Extract the (X, Y) coordinate from the center of the cell holding the provided text.  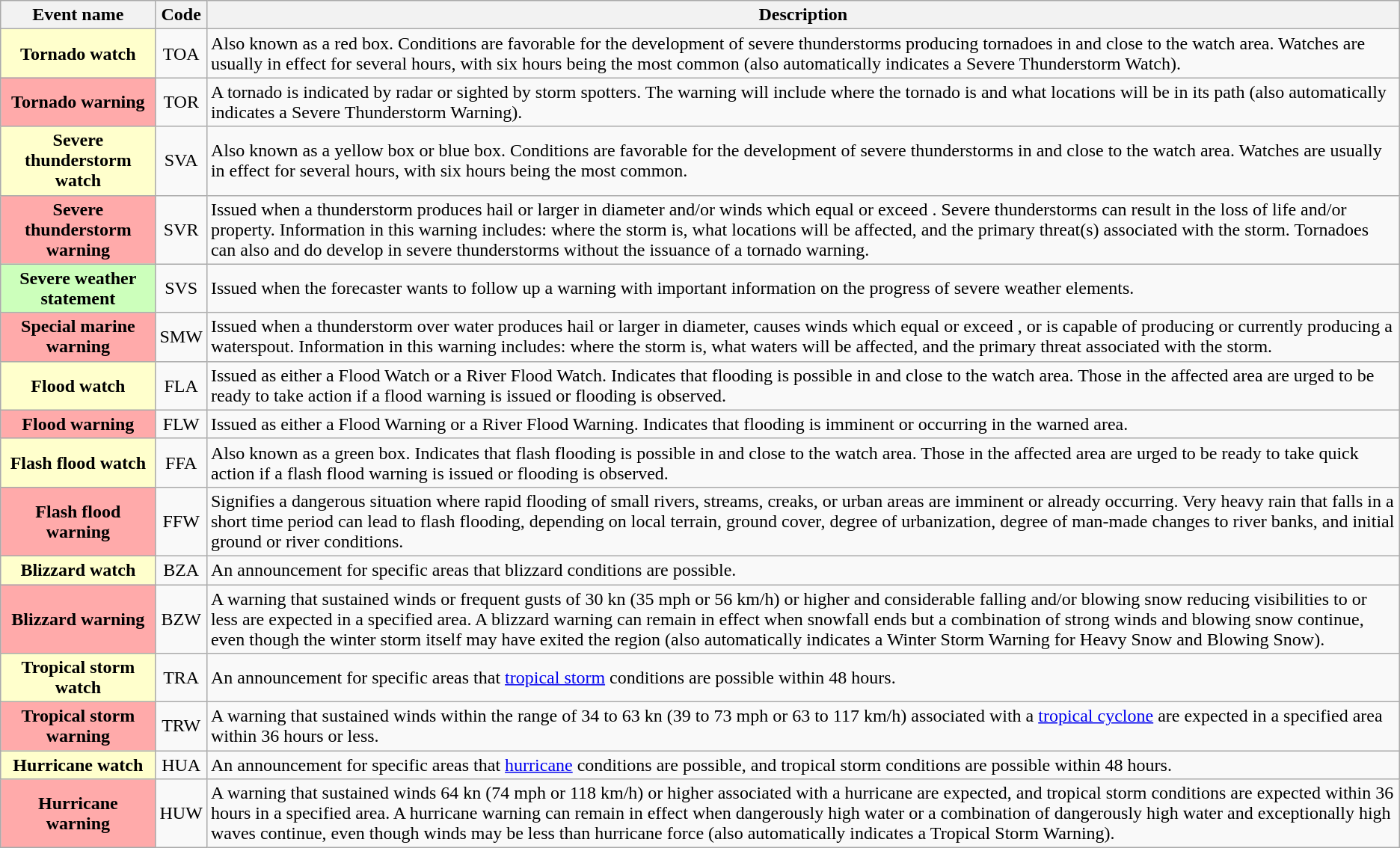
BZA (181, 570)
Description (803, 15)
An announcement for specific areas that tropical storm conditions are possible within 48 hours. (803, 678)
Issued as either a Flood Warning or a River Flood Warning. Indicates that flooding is imminent or occurring in the warned area. (803, 424)
Hurricane warning (78, 814)
SVR (181, 230)
An announcement for specific areas that hurricane conditions are possible, and tropical storm conditions are possible within 48 hours. (803, 765)
Severe thunderstorm warning (78, 230)
FFW (181, 521)
Code (181, 15)
TOR (181, 102)
Issued when the forecaster wants to follow up a warning with important information on the progress of severe weather elements. (803, 289)
Tornado watch (78, 54)
Flood watch (78, 386)
Blizzard warning (78, 619)
Tornado warning (78, 102)
Flash flood warning (78, 521)
An announcement for specific areas that blizzard conditions are possible. (803, 570)
FLW (181, 424)
Severe weather statement (78, 289)
TOA (181, 54)
SVS (181, 289)
Tropical storm warning (78, 727)
TRW (181, 727)
TRA (181, 678)
Severe thunderstorm watch (78, 161)
Blizzard watch (78, 570)
FFA (181, 462)
FLA (181, 386)
SMW (181, 337)
Tropical storm watch (78, 678)
Special marine warning (78, 337)
Event name (78, 15)
SVA (181, 161)
HUA (181, 765)
Hurricane watch (78, 765)
Flash flood watch (78, 462)
Flood warning (78, 424)
HUW (181, 814)
BZW (181, 619)
